Extract the (X, Y) coordinate from the center of the cell holding the provided text.  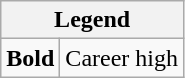
Legend (92, 20)
Bold (30, 58)
Career high (122, 58)
